Extract the (X, Y) coordinate from the center of the cell holding the provided text.  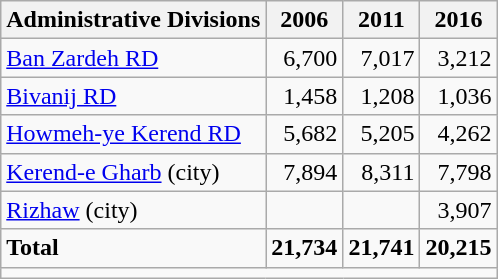
7,017 (382, 58)
3,907 (458, 210)
20,215 (458, 248)
21,734 (304, 248)
4,262 (458, 134)
Administrative Divisions (134, 20)
6,700 (304, 58)
7,894 (304, 172)
3,212 (458, 58)
1,458 (304, 96)
2011 (382, 20)
2006 (304, 20)
Ban Zardeh RD (134, 58)
Rizhaw (city) (134, 210)
Total (134, 248)
2016 (458, 20)
Kerend-e Gharb (city) (134, 172)
Howmeh-ye Kerend RD (134, 134)
21,741 (382, 248)
Bivanij RD (134, 96)
5,682 (304, 134)
7,798 (458, 172)
1,208 (382, 96)
8,311 (382, 172)
1,036 (458, 96)
5,205 (382, 134)
